Scan for the cell matching the given text and deliver its [x, y] coordinate at center. 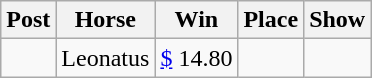
Show [338, 20]
Place [271, 20]
Post [28, 20]
$ 14.80 [196, 58]
Horse [106, 20]
Leonatus [106, 58]
Win [196, 20]
